Find where the given text appears and provide that cell's center as [X, Y] coordinate. 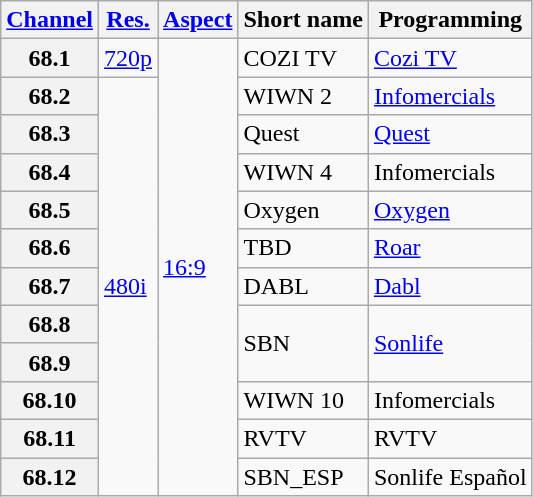
68.7 [50, 286]
Aspect [198, 20]
Res. [128, 20]
68.9 [50, 362]
68.6 [50, 248]
68.4 [50, 172]
Short name [303, 20]
68.3 [50, 134]
16:9 [198, 268]
TBD [303, 248]
Programming [450, 20]
Channel [50, 20]
SBN_ESP [303, 477]
68.1 [50, 58]
SBN [303, 343]
WIWN 4 [303, 172]
68.5 [50, 210]
Sonlife Español [450, 477]
Dabl [450, 286]
WIWN 2 [303, 96]
68.8 [50, 324]
720p [128, 58]
68.2 [50, 96]
COZI TV [303, 58]
68.12 [50, 477]
Cozi TV [450, 58]
Roar [450, 248]
480i [128, 286]
Sonlife [450, 343]
WIWN 10 [303, 400]
68.11 [50, 438]
DABL [303, 286]
68.10 [50, 400]
